Capture the cell that displays the provided text and extract its [x, y] central coordinate. 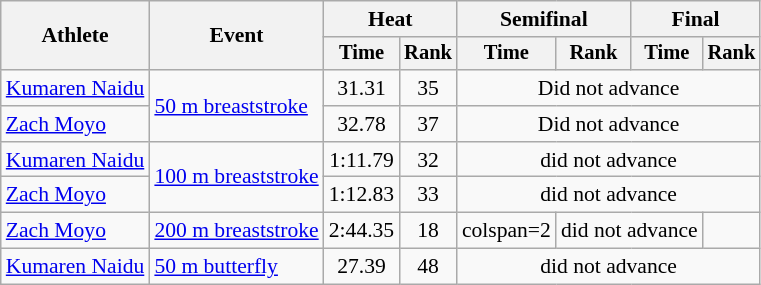
35 [428, 88]
Athlete [76, 36]
200 m breaststroke [236, 231]
1:11.79 [362, 160]
100 m breaststroke [236, 178]
37 [428, 124]
Event [236, 36]
50 m butterfly [236, 267]
27.39 [362, 267]
32.78 [362, 124]
Heat [390, 19]
1:12.83 [362, 195]
colspan=2 [506, 231]
Final [696, 19]
50 m breaststroke [236, 106]
18 [428, 231]
31.31 [362, 88]
32 [428, 160]
33 [428, 195]
Semifinal [544, 19]
2:44.35 [362, 231]
48 [428, 267]
